Output the [x, y] coordinate of the center of the cell containing the given text.  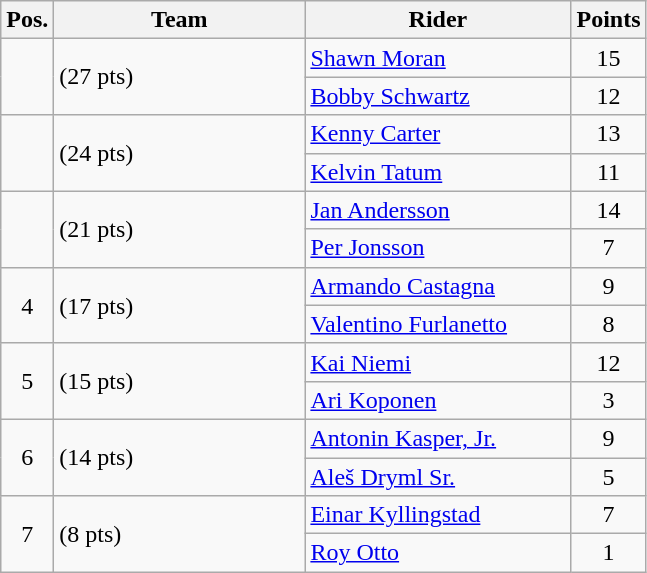
Per Jonsson [438, 248]
(27 pts) [180, 77]
Shawn Moran [438, 58]
3 [608, 400]
Antonin Kasper, Jr. [438, 438]
11 [608, 172]
(24 pts) [180, 153]
Valentino Furlanetto [438, 324]
(15 pts) [180, 381]
Armando Castagna [438, 286]
Einar Kyllingstad [438, 515]
Bobby Schwartz [438, 96]
Points [608, 20]
6 [28, 457]
Team [180, 20]
14 [608, 210]
Jan Andersson [438, 210]
Pos. [28, 20]
8 [608, 324]
Kelvin Tatum [438, 172]
13 [608, 134]
(8 pts) [180, 534]
4 [28, 305]
1 [608, 553]
Rider [438, 20]
Roy Otto [438, 553]
Aleš Dryml Sr. [438, 477]
15 [608, 58]
(17 pts) [180, 305]
(21 pts) [180, 229]
Kai Niemi [438, 362]
(14 pts) [180, 457]
Ari Koponen [438, 400]
Kenny Carter [438, 134]
